Find where the given text appears and provide that cell's center as (X, Y) coordinate. 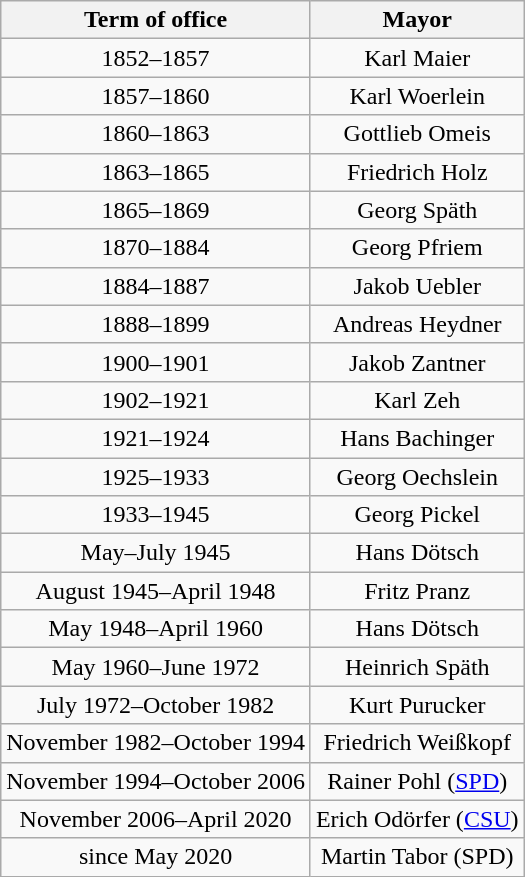
Friedrich Weißkopf (417, 743)
Gottlieb Omeis (417, 134)
Hans Bachinger (417, 438)
since May 2020 (156, 857)
Kurt Purucker (417, 705)
July 1972–October 1982 (156, 705)
November 1982–October 1994 (156, 743)
Georg Pickel (417, 515)
1870–1884 (156, 248)
Heinrich Späth (417, 667)
Andreas Heydner (417, 324)
1884–1887 (156, 286)
November 2006–April 2020 (156, 819)
1900–1901 (156, 362)
1933–1945 (156, 515)
1865–1869 (156, 210)
1888–1899 (156, 324)
1925–1933 (156, 477)
November 1994–October 2006 (156, 781)
Jakob Uebler (417, 286)
1921–1924 (156, 438)
Rainer Pohl (SPD) (417, 781)
Karl Woerlein (417, 96)
1857–1860 (156, 96)
Fritz Pranz (417, 591)
Mayor (417, 20)
May–July 1945 (156, 553)
Karl Maier (417, 58)
Georg Pfriem (417, 248)
1902–1921 (156, 400)
Georg Späth (417, 210)
Jakob Zantner (417, 362)
May 1960–June 1972 (156, 667)
Martin Tabor (SPD) (417, 857)
Friedrich Holz (417, 172)
August 1945–April 1948 (156, 591)
1863–1865 (156, 172)
Erich Odörfer (CSU) (417, 819)
Georg Oechslein (417, 477)
1852–1857 (156, 58)
Term of office (156, 20)
Karl Zeh (417, 400)
1860–1863 (156, 134)
May 1948–April 1960 (156, 629)
